Extract the [X, Y] coordinate from the center of the cell holding the provided text.  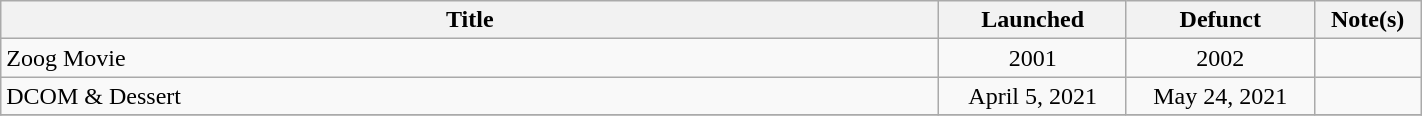
Defunct [1220, 20]
Note(s) [1368, 20]
2001 [1033, 58]
DCOM & Dessert [470, 96]
Title [470, 20]
May 24, 2021 [1220, 96]
Zoog Movie [470, 58]
2002 [1220, 58]
April 5, 2021 [1033, 96]
Launched [1033, 20]
